For the text-containing cell, return its midpoint in (X, Y) coordinate format. 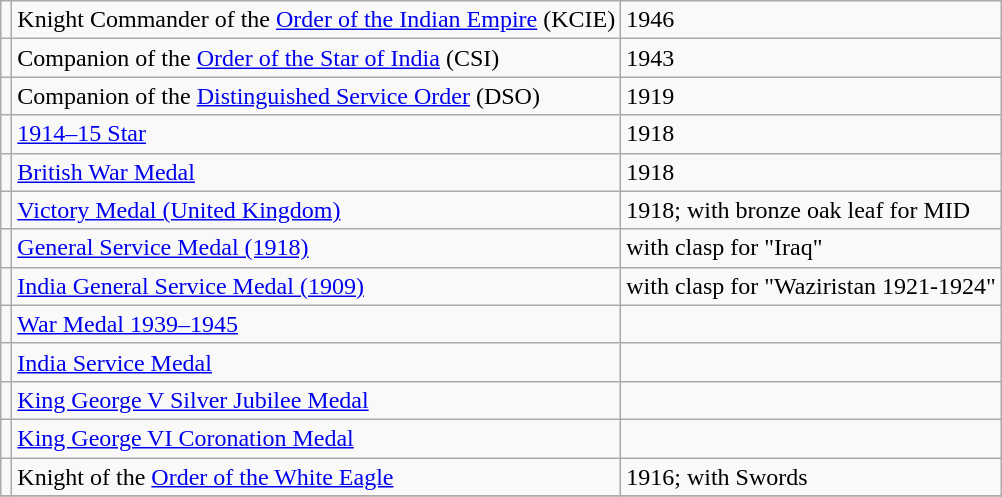
India Service Medal (316, 362)
1916; with Swords (812, 477)
General Service Medal (1918) (316, 248)
1914–15 Star (316, 134)
Companion of the Distinguished Service Order (DSO) (316, 96)
Companion of the Order of the Star of India (CSI) (316, 58)
India General Service Medal (1909) (316, 286)
British War Medal (316, 172)
1946 (812, 20)
Knight Commander of the Order of the Indian Empire (KCIE) (316, 20)
War Medal 1939–1945 (316, 324)
1919 (812, 96)
Knight of the Order of the White Eagle (316, 477)
Victory Medal (United Kingdom) (316, 210)
with clasp for "Waziristan 1921-1924" (812, 286)
King George VI Coronation Medal (316, 438)
with clasp for "Iraq" (812, 248)
King George V Silver Jubilee Medal (316, 400)
1943 (812, 58)
1918; with bronze oak leaf for MID (812, 210)
